Find where the given text appears and provide that cell's center as [X, Y] coordinate. 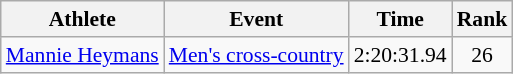
2:20:31.94 [400, 55]
Athlete [82, 19]
Rank [482, 19]
Men's cross-country [256, 55]
Event [256, 19]
Time [400, 19]
26 [482, 55]
Mannie Heymans [82, 55]
